Determine the (x, y) coordinate at the center of the cell enclosing the given text.  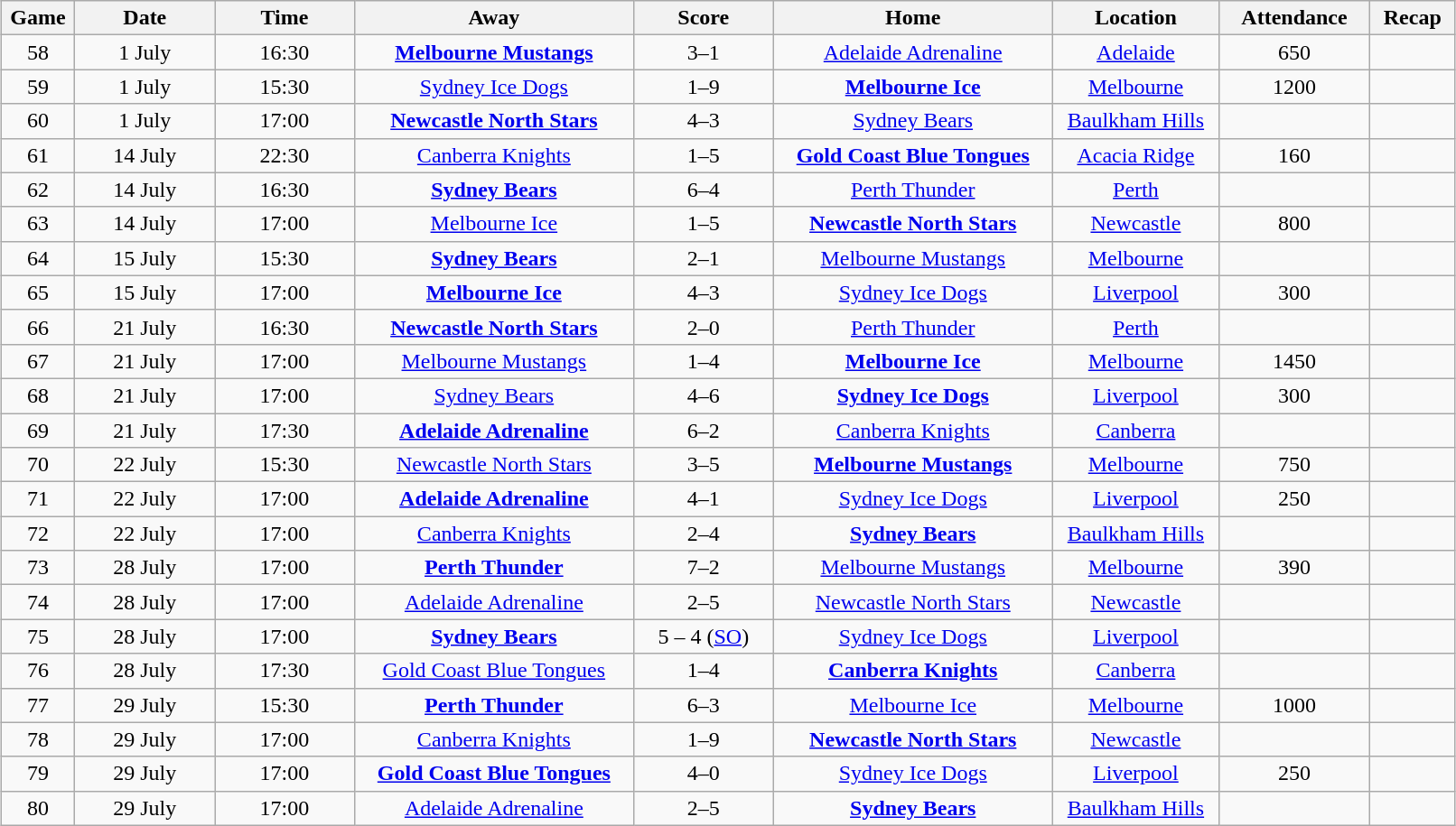
Attendance (1293, 18)
80 (38, 808)
Home (912, 18)
1000 (1293, 705)
2–1 (703, 258)
68 (38, 395)
Time (285, 18)
71 (38, 499)
77 (38, 705)
4–6 (703, 395)
650 (1293, 52)
390 (1293, 568)
1200 (1293, 87)
6–2 (703, 431)
79 (38, 774)
3–1 (703, 52)
6–4 (703, 190)
6–3 (703, 705)
69 (38, 431)
Game (38, 18)
7–2 (703, 568)
60 (38, 121)
Recap (1413, 18)
58 (38, 52)
72 (38, 534)
62 (38, 190)
64 (38, 258)
Date (145, 18)
70 (38, 465)
Score (703, 18)
800 (1293, 224)
59 (38, 87)
5 – 4 (SO) (703, 636)
78 (38, 739)
1450 (1293, 361)
66 (38, 327)
2–0 (703, 327)
750 (1293, 465)
63 (38, 224)
65 (38, 292)
75 (38, 636)
76 (38, 671)
Acacia Ridge (1135, 155)
4–0 (703, 774)
61 (38, 155)
2–4 (703, 534)
67 (38, 361)
22:30 (285, 155)
160 (1293, 155)
Location (1135, 18)
4–1 (703, 499)
Away (493, 18)
Adelaide (1135, 52)
74 (38, 602)
73 (38, 568)
3–5 (703, 465)
